Return (X, Y) of the center of cell containing provided text 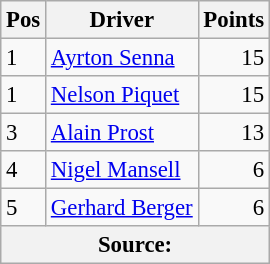
Alain Prost (122, 133)
3 (24, 133)
Gerhard Berger (122, 208)
Nigel Mansell (122, 170)
Points (234, 20)
Source: (136, 245)
Driver (122, 20)
13 (234, 133)
Nelson Piquet (122, 95)
5 (24, 208)
Pos (24, 20)
4 (24, 170)
Ayrton Senna (122, 58)
